Return [X, Y] of the center of cell containing provided text 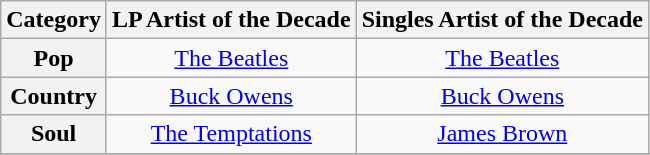
Soul [54, 134]
Category [54, 20]
The Temptations [231, 134]
Pop [54, 58]
Country [54, 96]
Singles Artist of the Decade [502, 20]
James Brown [502, 134]
LP Artist of the Decade [231, 20]
